Capture the cell that displays the provided text and extract its (x, y) central coordinate. 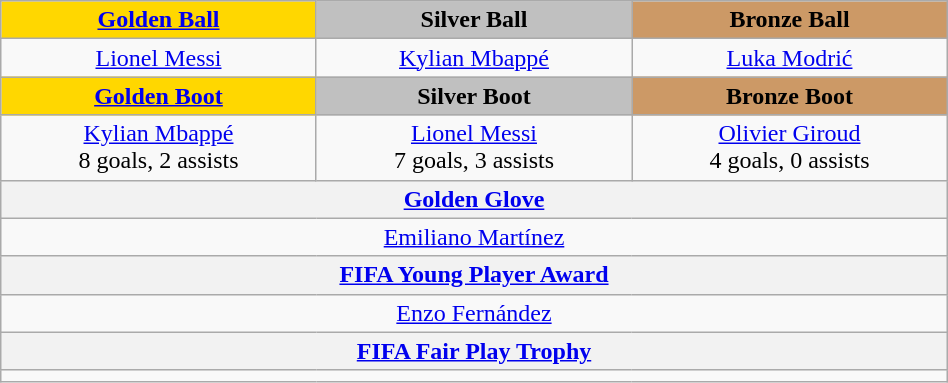
Kylian Mbappé8 goals, 2 assists (158, 148)
FIFA Young Player Award (474, 275)
Lionel Messi (158, 58)
Emiliano Martínez (474, 237)
Golden Boot (158, 96)
Lionel Messi7 goals, 3 assists (474, 148)
Kylian Mbappé (474, 58)
Bronze Boot (790, 96)
Bronze Ball (790, 20)
Golden Glove (474, 199)
Enzo Fernández (474, 313)
FIFA Fair Play Trophy (474, 351)
Golden Ball (158, 20)
Silver Ball (474, 20)
Olivier Giroud4 goals, 0 assists (790, 148)
Luka Modrić (790, 58)
Silver Boot (474, 96)
